Capture the cell that displays the provided text and extract its [X, Y] central coordinate. 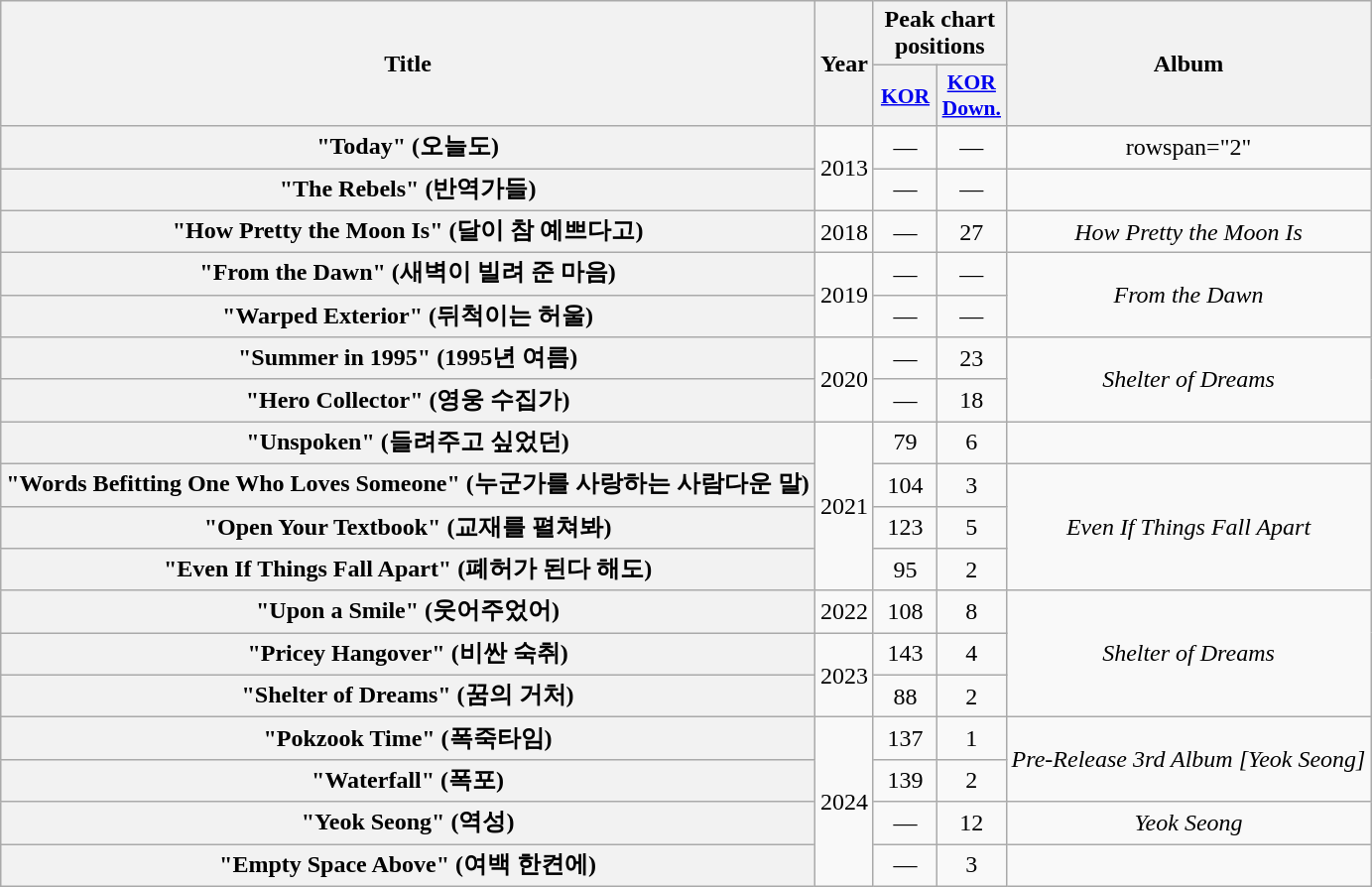
"Words Befitting One Who Loves Someone" (누군가를 사랑하는 사람다운 말) [409, 484]
"Hero Collector" (영웅 수집가) [409, 401]
"Empty Space Above" (여백 한켠에) [409, 865]
2022 [843, 611]
Yeok Seong [1188, 824]
Year [843, 63]
27 [972, 232]
From the Dawn [1188, 296]
"Waterfall" (폭포) [409, 780]
"From the Dawn" (새벽이 빌려 준 마음) [409, 274]
2018 [843, 232]
Album [1188, 63]
"The Rebels" (반역가들) [409, 190]
Peak chart positions [939, 34]
"Shelter of Dreams" (꿈의 거처) [409, 697]
KORDown. [972, 95]
"Pricey Hangover" (비싼 숙취) [409, 655]
"Yeok Seong" (역성) [409, 824]
1 [972, 738]
"How Pretty the Moon Is" (달이 참 예쁘다고) [409, 232]
79 [905, 443]
"Unspoken" (들려주고 싶었던) [409, 443]
2023 [843, 675]
12 [972, 824]
2020 [843, 379]
88 [905, 697]
"Open Your Textbook" (교재를 펼쳐봐) [409, 528]
108 [905, 611]
143 [905, 655]
2013 [843, 169]
2024 [843, 802]
Title [409, 63]
Pre-Release 3rd Album [Yeok Seong] [1188, 760]
18 [972, 401]
2021 [843, 506]
8 [972, 611]
rowspan="2" [1188, 147]
"Today" (오늘도) [409, 147]
123 [905, 528]
"Pokzook Time" (폭죽타임) [409, 738]
104 [905, 484]
6 [972, 443]
"Warped Exterior" (뒤척이는 허울) [409, 316]
"Even If Things Fall Apart" (폐허가 된다 해도) [409, 570]
KOR [905, 95]
How Pretty the Moon Is [1188, 232]
"Upon a Smile" (웃어주었어) [409, 611]
137 [905, 738]
Even If Things Fall Apart [1188, 527]
4 [972, 655]
95 [905, 570]
139 [905, 780]
"Summer in 1995" (1995년 여름) [409, 359]
2019 [843, 296]
23 [972, 359]
5 [972, 528]
